Return [x, y] of the center of cell containing provided text 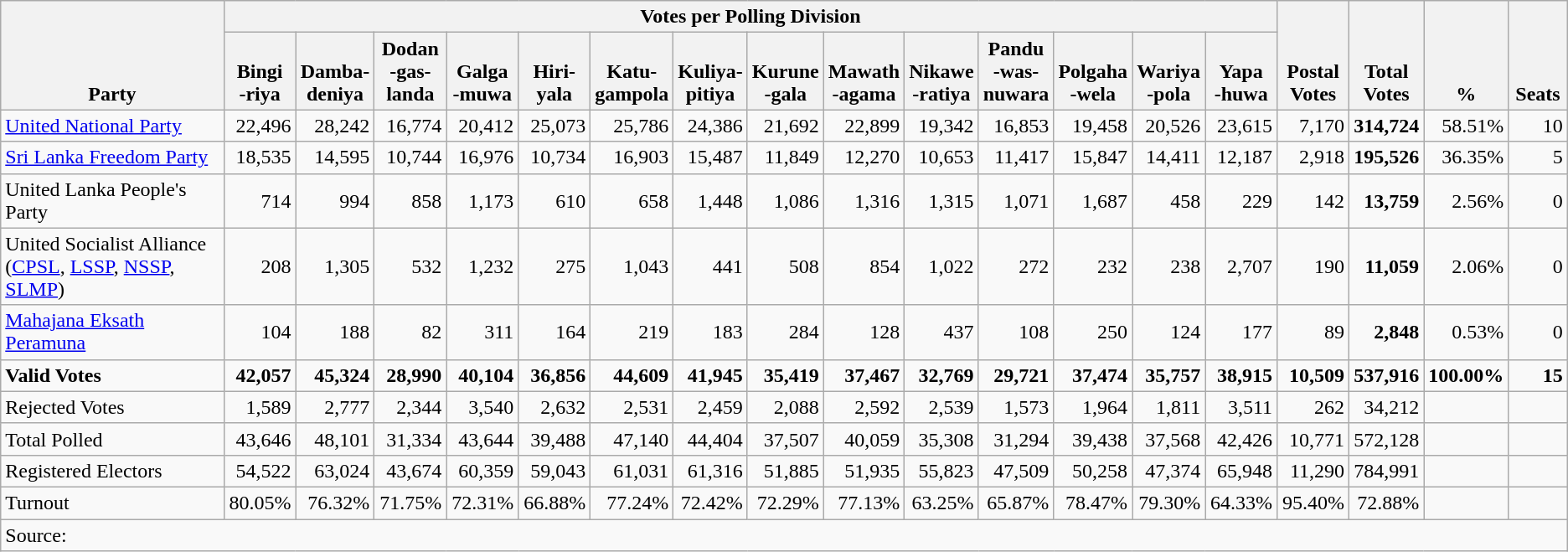
44,404 [710, 439]
78.47% [1093, 503]
10,771 [1313, 439]
35,419 [786, 375]
28,242 [335, 126]
238 [1169, 266]
35,757 [1169, 375]
16,976 [482, 157]
2,592 [864, 407]
24,386 [710, 126]
572,128 [1387, 439]
39,438 [1093, 439]
66.88% [554, 503]
658 [632, 201]
64.33% [1241, 503]
38,915 [1241, 375]
2.56% [1466, 201]
219 [632, 332]
1,043 [632, 266]
232 [1093, 266]
10,653 [941, 157]
50,258 [1093, 471]
10 [1538, 126]
61,031 [632, 471]
Yapa-huwa [1241, 71]
15,487 [710, 157]
36,856 [554, 375]
1,305 [335, 266]
19,342 [941, 126]
2,632 [554, 407]
59,043 [554, 471]
45,324 [335, 375]
284 [786, 332]
United Lanka People's Party [112, 201]
2,344 [410, 407]
458 [1169, 201]
10,509 [1313, 375]
37,474 [1093, 375]
20,526 [1169, 126]
12,187 [1241, 157]
United National Party [112, 126]
177 [1241, 332]
54,522 [260, 471]
854 [864, 266]
272 [1016, 266]
Kuliya-pitiya [710, 71]
Kurune-gala [786, 71]
Valid Votes [112, 375]
PostalVotes [1313, 55]
43,644 [482, 439]
1,448 [710, 201]
65,948 [1241, 471]
Total Votes [1387, 55]
Galga-muwa [482, 71]
2,459 [710, 407]
72.88% [1387, 503]
41,945 [710, 375]
5 [1538, 157]
714 [260, 201]
United Socialist Alliance(CPSL, LSSP, NSSP, SLMP) [112, 266]
1,173 [482, 201]
37,467 [864, 375]
44,609 [632, 375]
47,140 [632, 439]
42,426 [1241, 439]
43,646 [260, 439]
% [1466, 55]
77.24% [632, 503]
23,615 [1241, 126]
12,270 [864, 157]
16,853 [1016, 126]
71.75% [410, 503]
1,071 [1016, 201]
36.35% [1466, 157]
1,811 [1169, 407]
1,316 [864, 201]
39,488 [554, 439]
20,412 [482, 126]
Katu-gampola [632, 71]
784,991 [1387, 471]
65.87% [1016, 503]
610 [554, 201]
2.06% [1466, 266]
311 [482, 332]
3,540 [482, 407]
Dodan-gas-landa [410, 71]
11,290 [1313, 471]
28,990 [410, 375]
25,786 [632, 126]
43,674 [410, 471]
Mawath-agama [864, 71]
76.32% [335, 503]
Party [112, 55]
108 [1016, 332]
2,777 [335, 407]
1,022 [941, 266]
275 [554, 266]
60,359 [482, 471]
16,774 [410, 126]
532 [410, 266]
124 [1169, 332]
188 [335, 332]
Damba-deniya [335, 71]
Turnout [112, 503]
314,724 [1387, 126]
40,059 [864, 439]
Total Polled [112, 439]
183 [710, 332]
13,759 [1387, 201]
Bingi-riya [260, 71]
508 [786, 266]
82 [410, 332]
37,568 [1169, 439]
0.53% [1466, 332]
190 [1313, 266]
537,916 [1387, 375]
164 [554, 332]
Rejected Votes [112, 407]
48,101 [335, 439]
31,334 [410, 439]
72.29% [786, 503]
32,769 [941, 375]
11,849 [786, 157]
437 [941, 332]
2,531 [632, 407]
1,086 [786, 201]
Mahajana Eksath Peramuna [112, 332]
1,232 [482, 266]
Pandu-was-nuwara [1016, 71]
77.13% [864, 503]
1,573 [1016, 407]
29,721 [1016, 375]
128 [864, 332]
37,507 [786, 439]
31,294 [1016, 439]
63,024 [335, 471]
10,734 [554, 157]
262 [1313, 407]
2,848 [1387, 332]
63.25% [941, 503]
42,057 [260, 375]
25,073 [554, 126]
1,964 [1093, 407]
79.30% [1169, 503]
18,535 [260, 157]
1,589 [260, 407]
441 [710, 266]
47,374 [1169, 471]
1,315 [941, 201]
11,417 [1016, 157]
2,918 [1313, 157]
22,899 [864, 126]
47,509 [1016, 471]
11,059 [1387, 266]
2,539 [941, 407]
19,458 [1093, 126]
58.51% [1466, 126]
Nikawe-ratiya [941, 71]
7,170 [1313, 126]
195,526 [1387, 157]
89 [1313, 332]
16,903 [632, 157]
Seats [1538, 55]
55,823 [941, 471]
51,885 [786, 471]
14,411 [1169, 157]
Votes per Polling Division [750, 17]
21,692 [786, 126]
15 [1538, 375]
51,935 [864, 471]
Source: [784, 535]
2,707 [1241, 266]
35,308 [941, 439]
40,104 [482, 375]
72.31% [482, 503]
3,511 [1241, 407]
100.00% [1466, 375]
Hiri-yala [554, 71]
80.05% [260, 503]
10,744 [410, 157]
72.42% [710, 503]
Sri Lanka Freedom Party [112, 157]
Polgaha-wela [1093, 71]
142 [1313, 201]
22,496 [260, 126]
Registered Electors [112, 471]
858 [410, 201]
208 [260, 266]
250 [1093, 332]
34,212 [1387, 407]
15,847 [1093, 157]
1,687 [1093, 201]
95.40% [1313, 503]
229 [1241, 201]
61,316 [710, 471]
104 [260, 332]
Wariya-pola [1169, 71]
994 [335, 201]
14,595 [335, 157]
2,088 [786, 407]
